Extract the (X, Y) coordinate from the center of the cell holding the provided text.  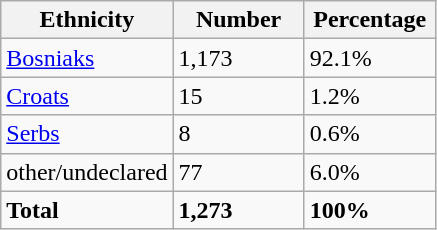
other/undeclared (87, 172)
Serbs (87, 134)
1.2% (370, 96)
77 (238, 172)
8 (238, 134)
Croats (87, 96)
100% (370, 210)
Total (87, 210)
92.1% (370, 58)
1,273 (238, 210)
Percentage (370, 20)
15 (238, 96)
Bosniaks (87, 58)
6.0% (370, 172)
Number (238, 20)
0.6% (370, 134)
1,173 (238, 58)
Ethnicity (87, 20)
